Provide the [x, y] coordinate of the cell's center where the given text is located.  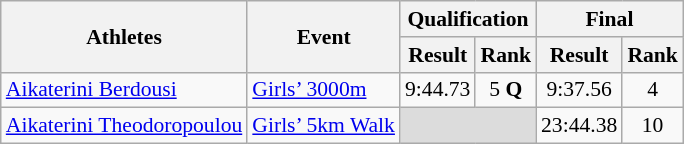
Qualification [468, 19]
23:44.38 [579, 126]
Athletes [124, 36]
Event [324, 36]
Final [610, 19]
9:37.56 [579, 90]
9:44.73 [438, 90]
10 [652, 126]
Girls’ 5km Walk [324, 126]
4 [652, 90]
5 Q [506, 90]
Aikaterini Theodoropoulou [124, 126]
Girls’ 3000m [324, 90]
Aikaterini Berdousi [124, 90]
